Extract the [X, Y] coordinate from the center of the cell holding the provided text.  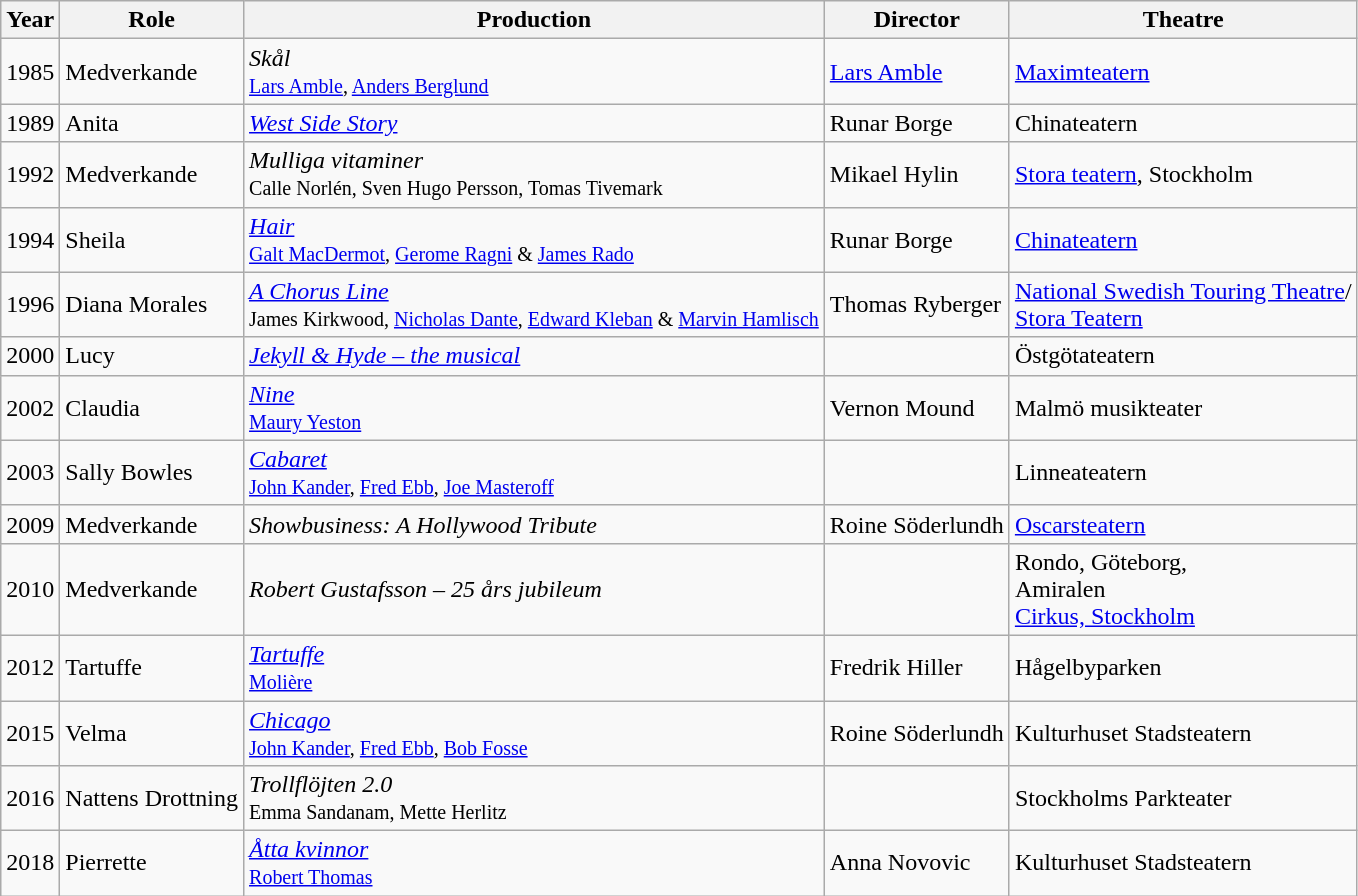
West Side Story [534, 123]
Robert Gustafsson – 25 års jubileum [534, 589]
Östgötateatern [1183, 356]
Maximteatern [1183, 72]
Velma [152, 732]
2016 [30, 798]
1994 [30, 240]
Vernon Mound [916, 408]
Mulliga vitaminer Calle Norlén, Sven Hugo Persson, Tomas Tivemark [534, 174]
2003 [30, 472]
Jekyll & Hyde – the musical [534, 356]
Fredrik Hiller [916, 668]
Åtta kvinnor Robert Thomas [534, 864]
Claudia [152, 408]
Malmö musikteater [1183, 408]
Thomas Ryberger [916, 304]
Stora teatern, Stockholm [1183, 174]
Lars Amble [916, 72]
Cabaret John Kander, Fred Ebb, Joe Masteroff [534, 472]
2015 [30, 732]
Nattens Drottning [152, 798]
Tartuffe Molière [534, 668]
Anna Novovic [916, 864]
Lucy [152, 356]
1996 [30, 304]
Hair Galt MacDermot, Gerome Ragni & James Rado [534, 240]
A Chorus Line James Kirkwood, Nicholas Dante, Edward Kleban & Marvin Hamlisch [534, 304]
Diana Morales [152, 304]
Skål Lars Amble, Anders Berglund [534, 72]
Mikael Hylin [916, 174]
Anita [152, 123]
Nine Maury Yeston [534, 408]
1992 [30, 174]
2010 [30, 589]
Production [534, 20]
Tartuffe [152, 668]
Theatre [1183, 20]
National Swedish Touring Theatre/ Stora Teatern [1183, 304]
1985 [30, 72]
1989 [30, 123]
Linneateatern [1183, 472]
2018 [30, 864]
Chicago John Kander, Fred Ebb, Bob Fosse [534, 732]
Sally Bowles [152, 472]
2002 [30, 408]
Role [152, 20]
Pierrette [152, 864]
2012 [30, 668]
Year [30, 20]
Showbusiness: A Hollywood Tribute [534, 524]
Trollflöjten 2.0 Emma Sandanam, Mette Herlitz [534, 798]
Stockholms Parkteater [1183, 798]
2009 [30, 524]
Director [916, 20]
Rondo, Göteborg, Amiralen Cirkus, Stockholm [1183, 589]
Oscarsteatern [1183, 524]
Hågelbyparken [1183, 668]
Sheila [152, 240]
2000 [30, 356]
